Provide the (x, y) coordinate of the cell's center where the given text is located.  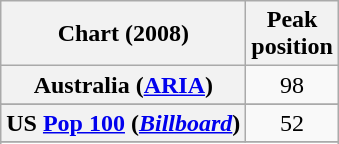
US Pop 100 (Billboard) (124, 123)
Chart (2008) (124, 34)
98 (292, 85)
52 (292, 123)
Peakposition (292, 34)
Australia (ARIA) (124, 85)
